Pinpoint the cell where the given text exists, returning its (X, Y) midpoint coordinate. 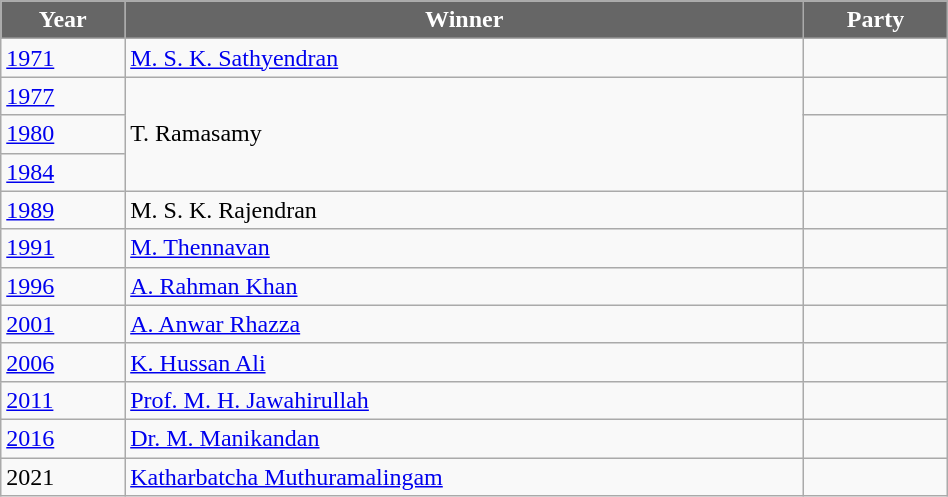
Prof. M. H. Jawahirullah (464, 400)
1971 (63, 58)
Year (63, 20)
A. Anwar Rhazza (464, 324)
1984 (63, 172)
Dr. M. Manikandan (464, 438)
2016 (63, 438)
K. Hussan Ali (464, 362)
2006 (63, 362)
M. S. K. Sathyendran (464, 58)
1980 (63, 134)
M. S. K. Rajendran (464, 210)
1996 (63, 286)
Party (876, 20)
2001 (63, 324)
Katharbatcha Muthuramalingam (464, 477)
2021 (63, 477)
2011 (63, 400)
T. Ramasamy (464, 134)
A. Rahman Khan (464, 286)
M. Thennavan (464, 248)
1991 (63, 248)
1977 (63, 96)
1989 (63, 210)
Winner (464, 20)
